Output the [x, y] coordinate of the center of the cell containing the given text.  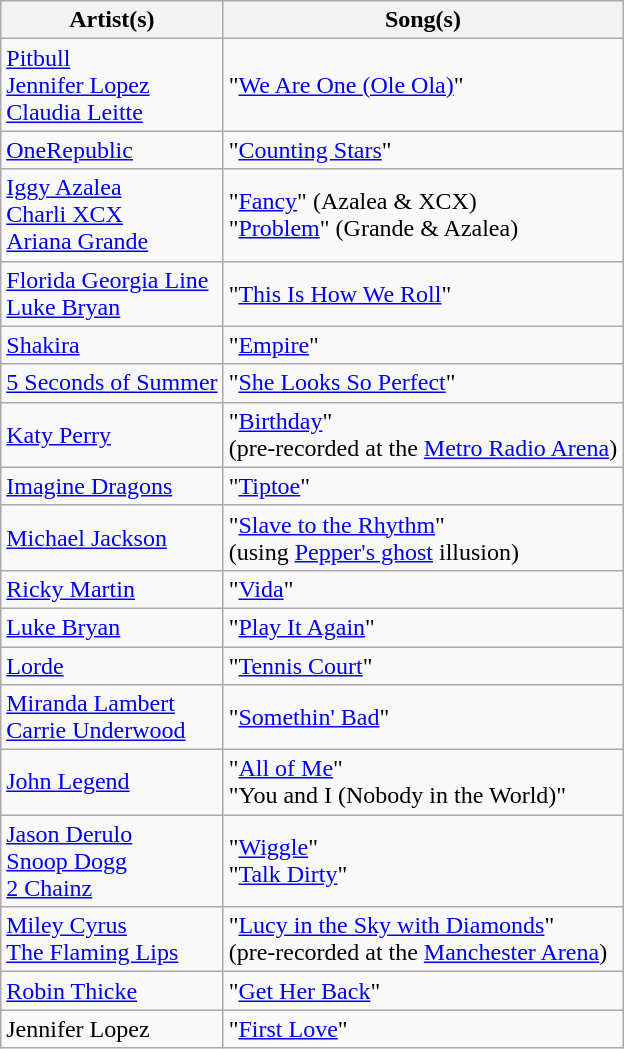
"Vida" [423, 589]
Robin Thicke [112, 991]
"Birthday"(pre-recorded at the Metro Radio Arena) [423, 434]
"All of Me""You and I (Nobody in the World)" [423, 782]
Michael Jackson [112, 538]
OneRepublic [112, 150]
Miranda LambertCarrie Underwood [112, 718]
"Somethin' Bad" [423, 718]
Jennifer Lopez [112, 1029]
"Counting Stars" [423, 150]
Miley CyrusThe Flaming Lips [112, 940]
"Tiptoe" [423, 486]
PitbullJennifer LopezClaudia Leitte [112, 85]
Shakira [112, 345]
"Play It Again" [423, 627]
Artist(s) [112, 20]
"Get Her Back" [423, 991]
Song(s) [423, 20]
"Empire" [423, 345]
"Slave to the Rhythm"(using Pepper's ghost illusion) [423, 538]
John Legend [112, 782]
"She Looks So Perfect" [423, 383]
"Fancy" (Azalea & XCX)"Problem" (Grande & Azalea) [423, 215]
"We Are One (Ole Ola)" [423, 85]
"Wiggle""Talk Dirty" [423, 861]
"This Is How We Roll" [423, 294]
"Tennis Court" [423, 665]
Jason DeruloSnoop Dogg2 Chainz [112, 861]
Imagine Dragons [112, 486]
"Lucy in the Sky with Diamonds"(pre-recorded at the Manchester Arena) [423, 940]
Luke Bryan [112, 627]
Katy Perry [112, 434]
Iggy AzaleaCharli XCXAriana Grande [112, 215]
"First Love" [423, 1029]
Lorde [112, 665]
Ricky Martin [112, 589]
5 Seconds of Summer [112, 383]
Florida Georgia LineLuke Bryan [112, 294]
